Find where the given text appears and provide that cell's center as [x, y] coordinate. 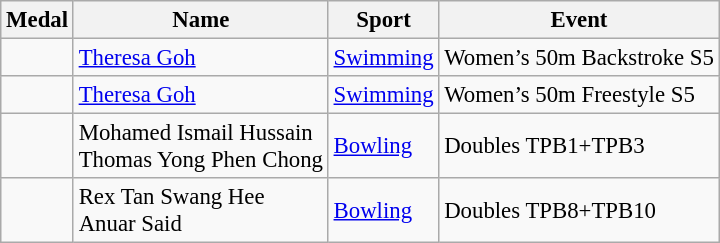
Mohamed Ismail HussainThomas Yong Phen Chong [200, 146]
Medal [38, 20]
Rex Tan Swang HeeAnuar Said [200, 210]
Women’s 50m Freestyle S5 [579, 95]
Name [200, 20]
Doubles TPB1+TPB3 [579, 146]
Sport [384, 20]
Women’s 50m Backstroke S5 [579, 58]
Doubles TPB8+TPB10 [579, 210]
Event [579, 20]
